For the text-containing cell, return its midpoint in (X, Y) coordinate format. 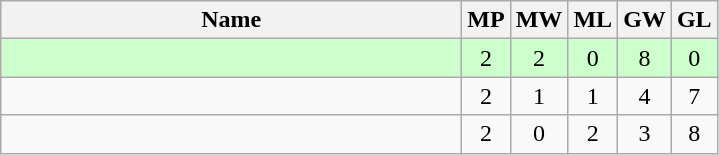
GW (645, 20)
Name (232, 20)
7 (694, 96)
GL (694, 20)
ML (593, 20)
4 (645, 96)
MW (539, 20)
3 (645, 134)
MP (486, 20)
